Extract the [X, Y] coordinate from the center of the cell holding the provided text.  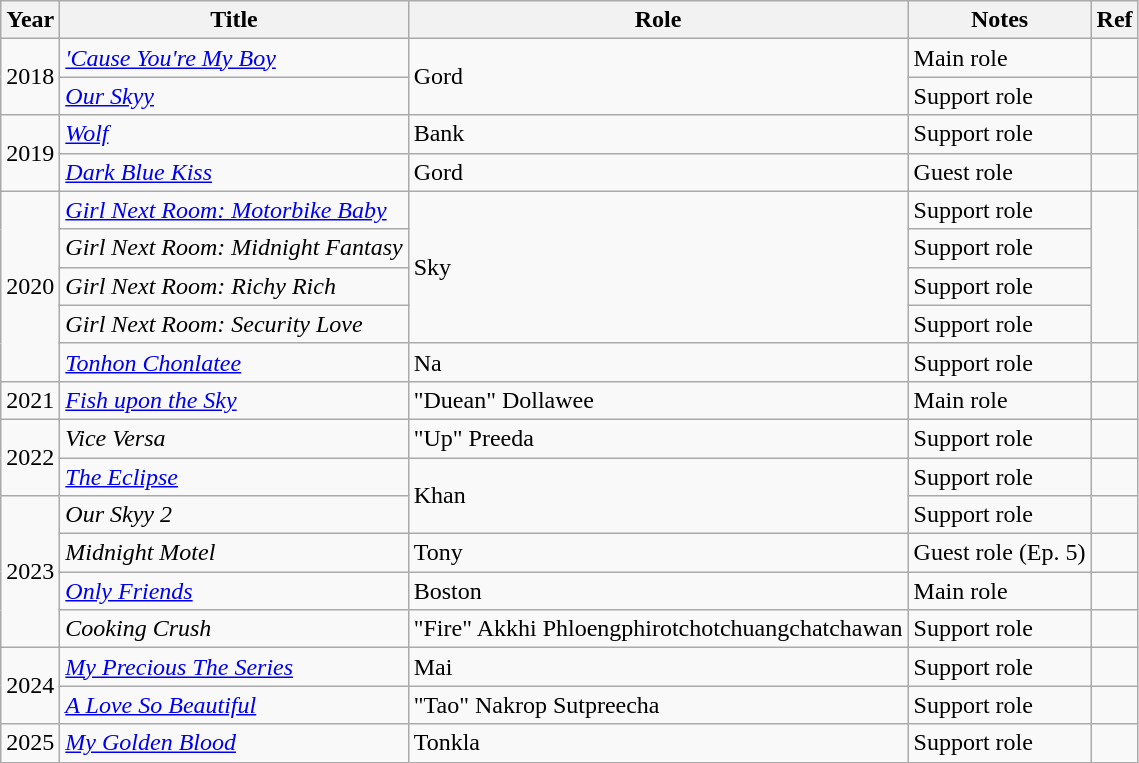
Tonkla [658, 743]
Girl Next Room: Richy Rich [234, 286]
My Precious The Series [234, 667]
Na [658, 362]
Our Skyy [234, 96]
Girl Next Room: Security Love [234, 324]
Vice Versa [234, 438]
Only Friends [234, 591]
Mai [658, 667]
A Love So Beautiful [234, 705]
"Tao" Nakrop Sutpreecha [658, 705]
Cooking Crush [234, 629]
2024 [30, 686]
Tonhon Chonlatee [234, 362]
"Duean" Dollawee [658, 400]
Guest role (Ep. 5) [1000, 553]
'Cause You're My Boy [234, 58]
Midnight Motel [234, 553]
Wolf [234, 134]
Khan [658, 496]
2019 [30, 153]
Year [30, 20]
Ref [1114, 20]
Title [234, 20]
Bank [658, 134]
Sky [658, 267]
Role [658, 20]
2021 [30, 400]
Girl Next Room: Motorbike Baby [234, 210]
"Up" Preeda [658, 438]
Tony [658, 553]
Our Skyy 2 [234, 515]
Guest role [1000, 172]
2022 [30, 457]
Girl Next Room: Midnight Fantasy [234, 248]
2023 [30, 572]
Boston [658, 591]
2018 [30, 77]
Notes [1000, 20]
My Golden Blood [234, 743]
"Fire" Akkhi Phloengphirotchotchuangchatchawan [658, 629]
2020 [30, 286]
Dark Blue Kiss [234, 172]
2025 [30, 743]
Fish upon the Sky [234, 400]
The Eclipse [234, 477]
